Return [X, Y] of the center of cell containing provided text 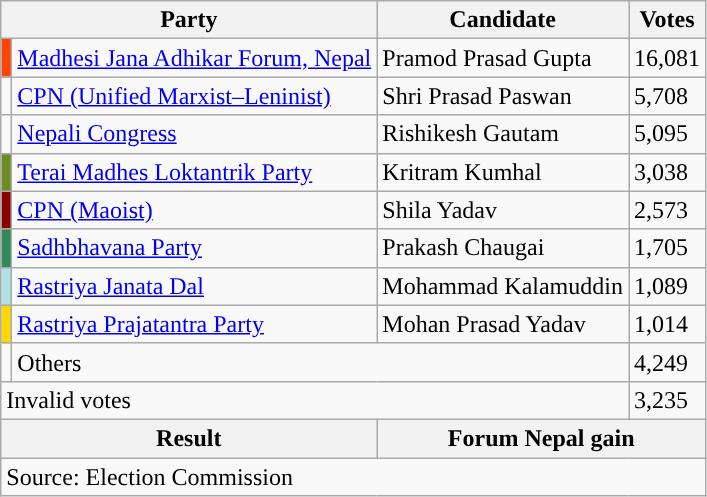
Shila Yadav [503, 210]
Shri Prasad Paswan [503, 96]
3,038 [666, 172]
Sadhbhavana Party [194, 248]
Candidate [503, 20]
1,014 [666, 324]
CPN (Maoist) [194, 210]
2,573 [666, 210]
Mohan Prasad Yadav [503, 324]
Mohammad Kalamuddin [503, 286]
Rishikesh Gautam [503, 134]
Source: Election Commission [354, 477]
Prakash Chaugai [503, 248]
CPN (Unified Marxist–Leninist) [194, 96]
1,705 [666, 248]
Terai Madhes Loktantrik Party [194, 172]
1,089 [666, 286]
16,081 [666, 58]
Result [189, 438]
Kritram Kumhal [503, 172]
Invalid votes [315, 400]
Party [189, 20]
Pramod Prasad Gupta [503, 58]
5,708 [666, 96]
Rastriya Janata Dal [194, 286]
Forum Nepal gain [542, 438]
Rastriya Prajatantra Party [194, 324]
Nepali Congress [194, 134]
Madhesi Jana Adhikar Forum, Nepal [194, 58]
Others [320, 362]
5,095 [666, 134]
4,249 [666, 362]
Votes [666, 20]
3,235 [666, 400]
